Extract the [X, Y] coordinate from the center of the cell holding the provided text.  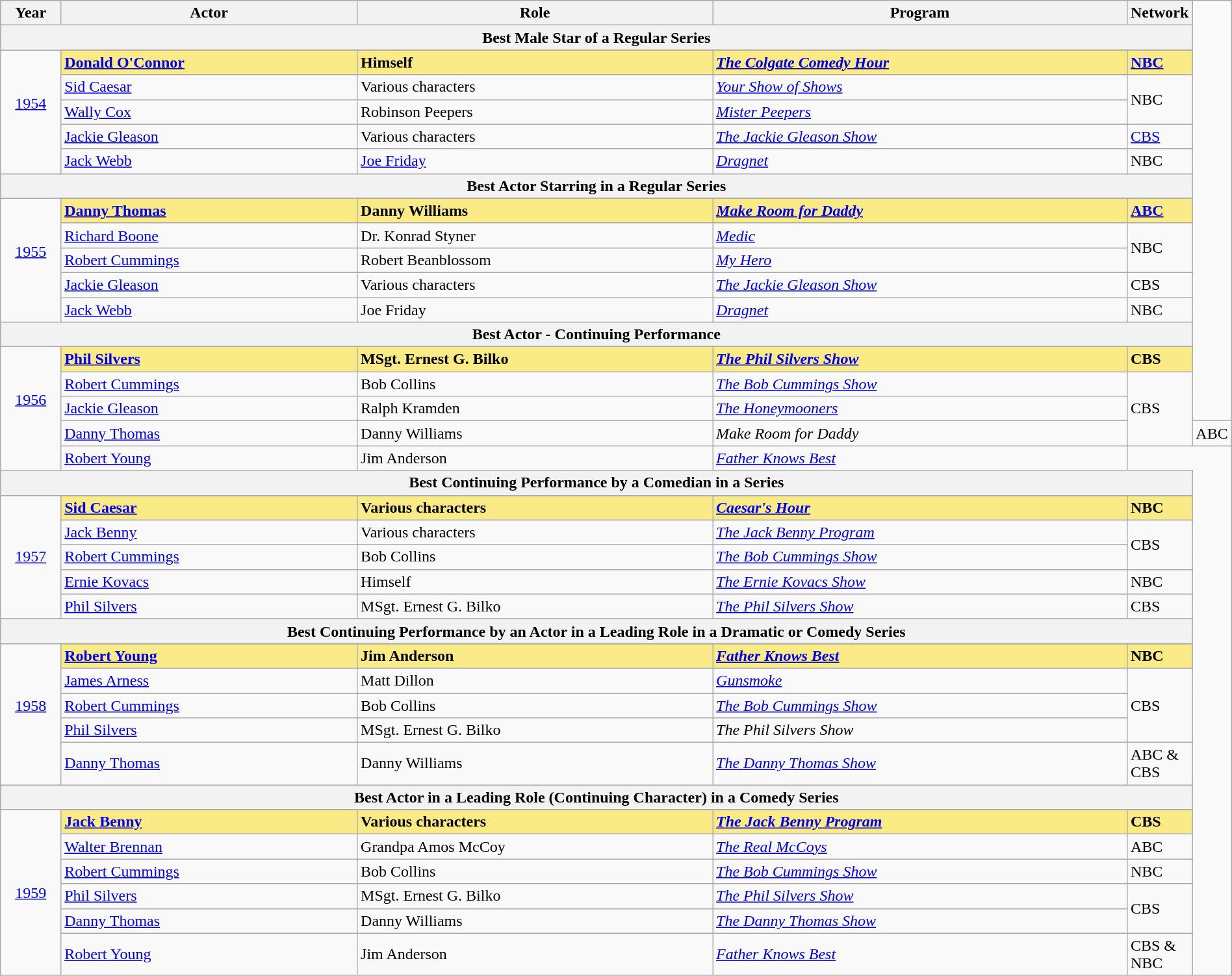
Role [535, 13]
ABC & CBS [1159, 764]
The Real McCoys [920, 847]
Medic [920, 235]
1956 [31, 409]
Mister Peepers [920, 112]
Matt Dillon [535, 680]
Walter Brennan [209, 847]
James Arness [209, 680]
1958 [31, 713]
Caesar's Hour [920, 507]
CBS & NBC [1159, 954]
1959 [31, 893]
Actor [209, 13]
Best Actor Starring in a Regular Series [597, 186]
Dr. Konrad Styner [535, 235]
Robinson Peepers [535, 112]
The Ernie Kovacs Show [920, 582]
Richard Boone [209, 235]
Donald O'Connor [209, 62]
My Hero [920, 260]
1957 [31, 557]
1955 [31, 260]
Gunsmoke [920, 680]
Ernie Kovacs [209, 582]
Best Continuing Performance by an Actor in a Leading Role in a Dramatic or Comedy Series [597, 631]
Best Continuing Performance by a Comedian in a Series [597, 483]
Network [1159, 13]
Best Actor in a Leading Role (Continuing Character) in a Comedy Series [597, 797]
Wally Cox [209, 112]
Robert Beanblossom [535, 260]
1954 [31, 112]
The Colgate Comedy Hour [920, 62]
Grandpa Amos McCoy [535, 847]
Ralph Kramden [535, 409]
Your Show of Shows [920, 87]
Year [31, 13]
The Honeymooners [920, 409]
Best Actor - Continuing Performance [597, 335]
Program [920, 13]
Best Male Star of a Regular Series [597, 38]
